Detect which cell encompasses the target text, then output its (x, y) center coordinate. 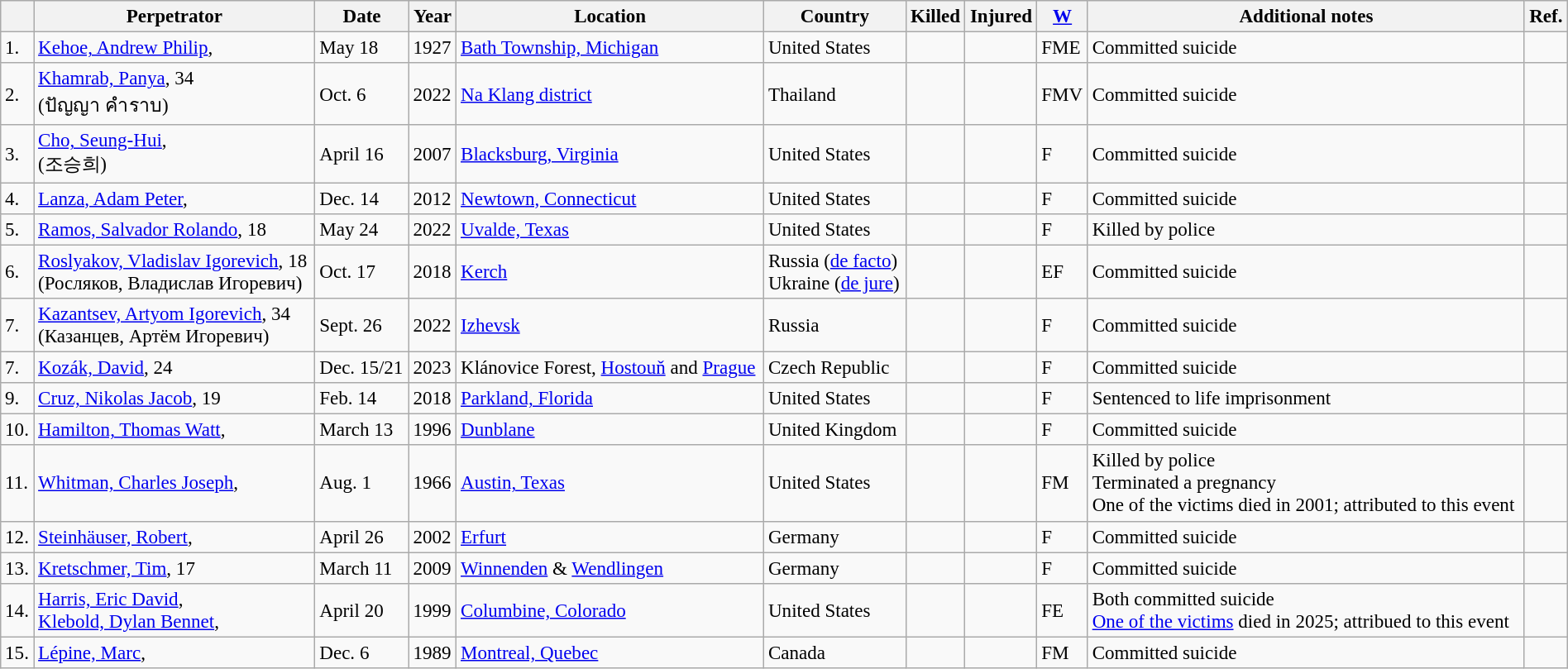
FE (1062, 610)
United Kingdom (835, 430)
Montreal, Quebec (610, 652)
Russia (835, 326)
Whitman, Charles Joseph, (174, 484)
April 16 (362, 154)
Canada (835, 652)
Date (362, 17)
FME (1062, 48)
Dec. 14 (362, 198)
2012 (432, 198)
Sept. 26 (362, 326)
Oct. 6 (362, 94)
9. (17, 399)
Na Klang district (610, 94)
Injured (1001, 17)
Winnenden & Wendlingen (610, 568)
Kehoe, Andrew Philip, (174, 48)
FMV (1062, 94)
Country (835, 17)
Kazantsev, Artyom Igorevich, 34 (Казанцев, Артём Игоревич) (174, 326)
April 20 (362, 610)
Dec. 15/21 (362, 368)
1966 (432, 484)
Klánovice Forest, Hostouň and Prague (610, 368)
Roslyakov, Vladislav Igorevich, 18 (Росляков, Владислав Игоревич) (174, 271)
1996 (432, 430)
Izhevsk (610, 326)
14. (17, 610)
Khamrab, Panya, 34 (ปัญญา คำราบ) (174, 94)
4. (17, 198)
12. (17, 537)
Harris, Eric David, Klebold, Dylan Bennet, (174, 610)
Ref. (1546, 17)
Bath Township, Michigan (610, 48)
Dec. 6 (362, 652)
May 18 (362, 48)
Blacksburg, Virginia (610, 154)
Russia (de facto)Ukraine (de jure) (835, 271)
Dunblane (610, 430)
May 24 (362, 230)
Steinhäuser, Robert, (174, 537)
Sentenced to life imprisonment (1306, 399)
1927 (432, 48)
Cruz, Nikolas Jacob, 19 (174, 399)
Hamilton, Thomas Watt, (174, 430)
6. (17, 271)
2009 (432, 568)
Perpetrator (174, 17)
Parkland, Florida (610, 399)
Kerch (610, 271)
1999 (432, 610)
1. (17, 48)
March 13 (362, 430)
15. (17, 652)
Lépine, Marc, (174, 652)
Location (610, 17)
Killed (935, 17)
Year (432, 17)
Austin, Texas (610, 484)
Feb. 14 (362, 399)
Aug. 1 (362, 484)
Erfurt (610, 537)
2007 (432, 154)
April 26 (362, 537)
5. (17, 230)
Killed by police (1306, 230)
2023 (432, 368)
Both committed suicideOne of the victims died in 2025; attribued to this event (1306, 610)
Uvalde, Texas (610, 230)
Ramos, Salvador Rolando, 18 (174, 230)
10. (17, 430)
11. (17, 484)
Oct. 17 (362, 271)
EF (1062, 271)
2002 (432, 537)
Columbine, Colorado (610, 610)
Thailand (835, 94)
Additional notes (1306, 17)
Newtown, Connecticut (610, 198)
Lanza, Adam Peter, (174, 198)
Cho, Seung-Hui, (조승희) (174, 154)
3. (17, 154)
13. (17, 568)
2. (17, 94)
Kretschmer, Tim, 17 (174, 568)
Kozák, David, 24 (174, 368)
1989 (432, 652)
Killed by police Terminated a pregnancy One of the victims died in 2001; attributed to this event (1306, 484)
Czech Republic (835, 368)
W (1062, 17)
March 11 (362, 568)
